Return [X, Y] of the center of cell containing provided text 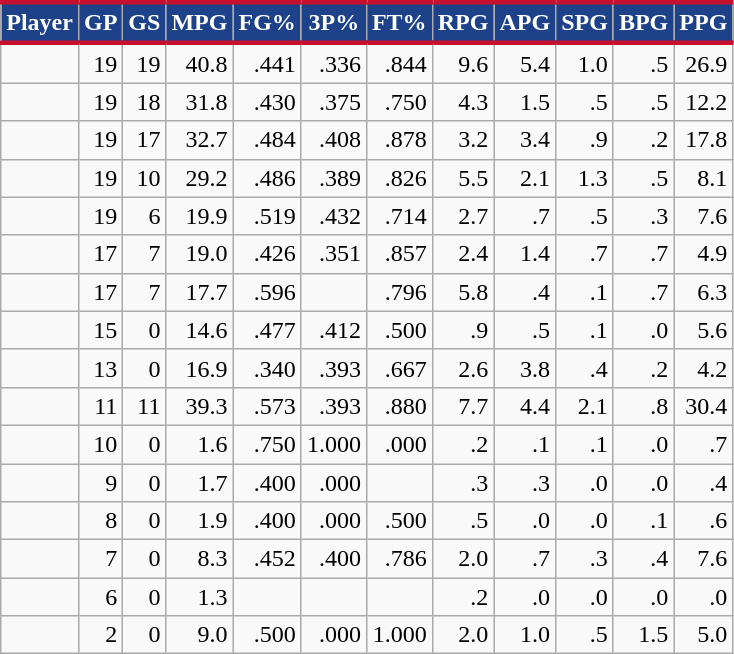
.8 [643, 406]
GP [100, 22]
8.3 [200, 559]
8 [100, 521]
.826 [399, 178]
9.0 [200, 635]
4.4 [525, 406]
5.6 [704, 330]
.430 [267, 102]
19.9 [200, 216]
.714 [399, 216]
.426 [267, 254]
8.1 [704, 178]
RPG [463, 22]
.878 [399, 140]
5.4 [525, 63]
PPG [704, 22]
18 [144, 102]
1.9 [200, 521]
FT% [399, 22]
32.7 [200, 140]
2 [100, 635]
30.4 [704, 406]
9.6 [463, 63]
15 [100, 330]
5.0 [704, 635]
16.9 [200, 368]
14.6 [200, 330]
13 [100, 368]
.857 [399, 254]
6.3 [704, 292]
.786 [399, 559]
.6 [704, 521]
.340 [267, 368]
.667 [399, 368]
.519 [267, 216]
2.7 [463, 216]
.375 [334, 102]
1.4 [525, 254]
1.7 [200, 483]
.336 [334, 63]
3.4 [525, 140]
GS [144, 22]
.432 [334, 216]
3P% [334, 22]
MPG [200, 22]
7.7 [463, 406]
FG% [267, 22]
3.2 [463, 140]
.880 [399, 406]
29.2 [200, 178]
1.6 [200, 444]
APG [525, 22]
4.2 [704, 368]
39.3 [200, 406]
12.2 [704, 102]
.412 [334, 330]
.351 [334, 254]
40.8 [200, 63]
26.9 [704, 63]
.452 [267, 559]
BPG [643, 22]
3.8 [525, 368]
.596 [267, 292]
.408 [334, 140]
.484 [267, 140]
.441 [267, 63]
.389 [334, 178]
Player [40, 22]
19.0 [200, 254]
SPG [585, 22]
2.4 [463, 254]
.796 [399, 292]
31.8 [200, 102]
.844 [399, 63]
5.5 [463, 178]
9 [100, 483]
4.3 [463, 102]
17.7 [200, 292]
.477 [267, 330]
.573 [267, 406]
4.9 [704, 254]
.486 [267, 178]
17.8 [704, 140]
5.8 [463, 292]
2.6 [463, 368]
